Pinpoint the cell where the given text exists, returning its (X, Y) midpoint coordinate. 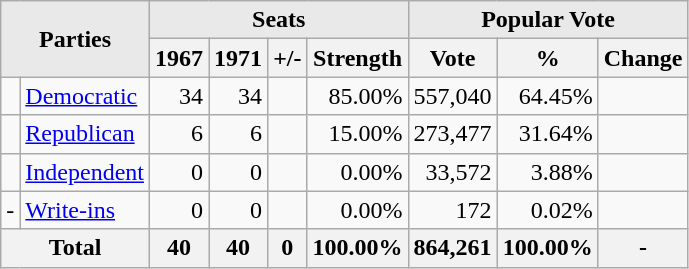
1967 (178, 58)
3.88% (548, 172)
172 (452, 210)
273,477 (452, 134)
15.00% (358, 134)
33,572 (452, 172)
1971 (238, 58)
864,261 (452, 248)
Seats (278, 20)
Republican (85, 134)
Vote (452, 58)
31.64% (548, 134)
Write-ins (85, 210)
Parties (76, 39)
64.45% (548, 96)
Change (643, 58)
Independent (85, 172)
+/- (288, 58)
557,040 (452, 96)
85.00% (358, 96)
Popular Vote (548, 20)
% (548, 58)
Democratic (85, 96)
0.02% (548, 210)
Total (76, 248)
Strength (358, 58)
